From the cell containing the given text, extract its center point as [X, Y] coordinate. 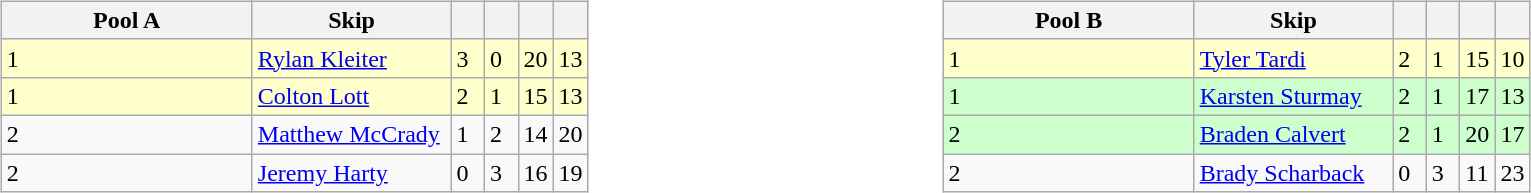
23 [1512, 173]
19 [570, 173]
Brady Scharback [1294, 173]
14 [536, 134]
Karsten Sturmay [1294, 96]
Matthew McCrady [352, 134]
16 [536, 173]
11 [1478, 173]
Pool B [1068, 20]
Rylan Kleiter [352, 58]
10 [1512, 58]
Colton Lott [352, 96]
Pool A [126, 20]
Tyler Tardi [1294, 58]
Jeremy Harty [352, 173]
Braden Calvert [1294, 134]
